Detect which cell encompasses the target text, then output its (x, y) center coordinate. 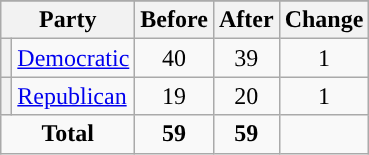
Before (174, 20)
19 (174, 96)
Republican (74, 96)
Change (324, 20)
40 (174, 58)
20 (246, 96)
After (246, 20)
Democratic (74, 58)
Total (68, 134)
39 (246, 58)
Party (68, 20)
